Locate the cell with the specified text and output its [x, y] center coordinate. 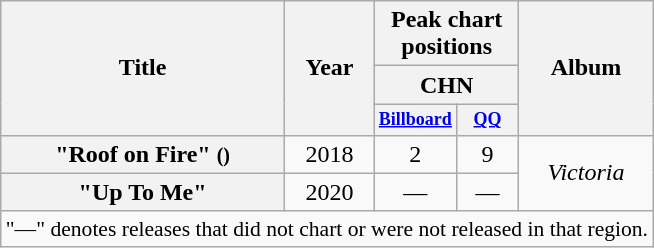
Victoria [586, 173]
Billboard [416, 120]
2020 [329, 192]
"Up To Me" [143, 192]
"—" denotes releases that did not chart or were not released in that region. [327, 229]
2 [416, 154]
Album [586, 68]
9 [488, 154]
QQ [488, 120]
Year [329, 68]
Peak chart positions [447, 34]
"Roof on Fire" () [143, 154]
CHN [447, 85]
2018 [329, 154]
Title [143, 68]
